Provide the (x, y) coordinate of the cell's center where the given text is located.  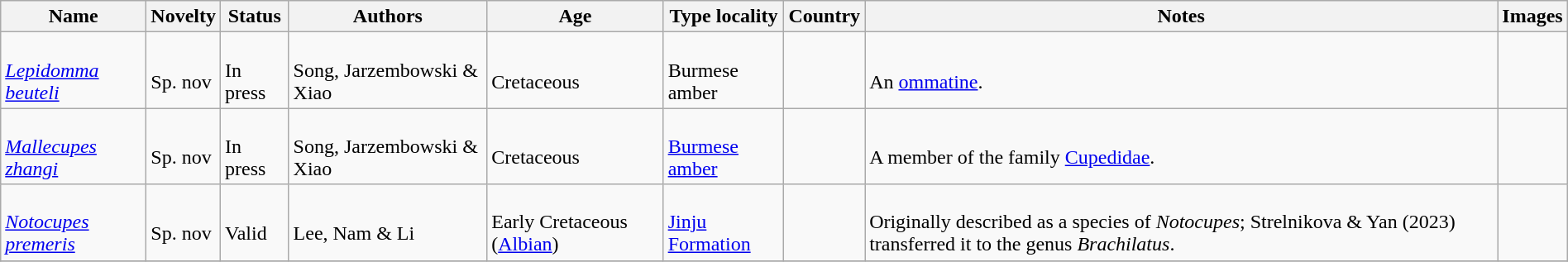
Name (74, 17)
Valid (255, 222)
Images (1532, 17)
An ommatine. (1181, 70)
Early Cretaceous (Albian) (576, 222)
Notes (1181, 17)
Originally described as a species of Notocupes; Strelnikova & Yan (2023) transferred it to the genus Brachilatus. (1181, 222)
Authors (388, 17)
Novelty (184, 17)
Mallecupes zhangi (74, 146)
Lee, Nam & Li (388, 222)
Jinju Formation (724, 222)
Status (255, 17)
Age (576, 17)
A member of the family Cupedidae. (1181, 146)
Type locality (724, 17)
Lepidomma beuteli (74, 70)
Country (825, 17)
Notocupes premeris (74, 222)
